Output the [X, Y] coordinate of the center of the cell containing the given text.  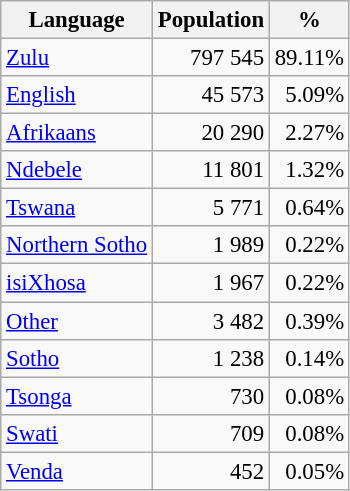
20 290 [210, 133]
English [77, 95]
0.05% [309, 471]
0.14% [309, 358]
Tswana [77, 208]
11 801 [210, 170]
isiXhosa [77, 283]
Tsonga [77, 396]
Sotho [77, 358]
45 573 [210, 95]
0.64% [309, 208]
Ndebele [77, 170]
Venda [77, 471]
Language [77, 20]
5.09% [309, 95]
797 545 [210, 58]
% [309, 20]
1 967 [210, 283]
730 [210, 396]
2.27% [309, 133]
1.32% [309, 170]
0.39% [309, 321]
Other [77, 321]
1 989 [210, 245]
1 238 [210, 358]
Afrikaans [77, 133]
Population [210, 20]
Swati [77, 433]
Northern Sotho [77, 245]
452 [210, 471]
Zulu [77, 58]
5 771 [210, 208]
89.11% [309, 58]
709 [210, 433]
3 482 [210, 321]
